Determine the (X, Y) coordinate at the center of the cell enclosing the given text.  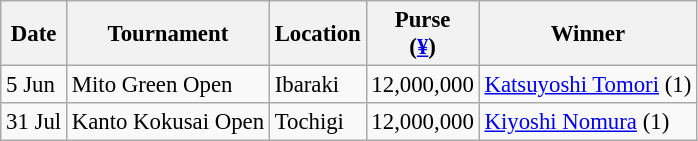
Purse(¥) (422, 34)
Tournament (168, 34)
Kiyoshi Nomura (1) (588, 122)
Date (34, 34)
Mito Green Open (168, 85)
Ibaraki (318, 85)
5 Jun (34, 85)
Katsuyoshi Tomori (1) (588, 85)
Location (318, 34)
Tochigi (318, 122)
Winner (588, 34)
31 Jul (34, 122)
Kanto Kokusai Open (168, 122)
